Output the (x, y) coordinate of the center of the cell containing the given text.  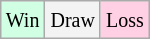
Win (22, 20)
Draw (72, 20)
Loss (124, 20)
